Extract the (x, y) coordinate from the center of the cell holding the provided text.  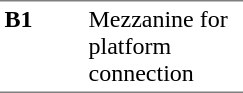
Mezzanine for platform connection (164, 46)
B1 (42, 46)
